Provide the (x, y) coordinate of the cell's center where the given text is located.  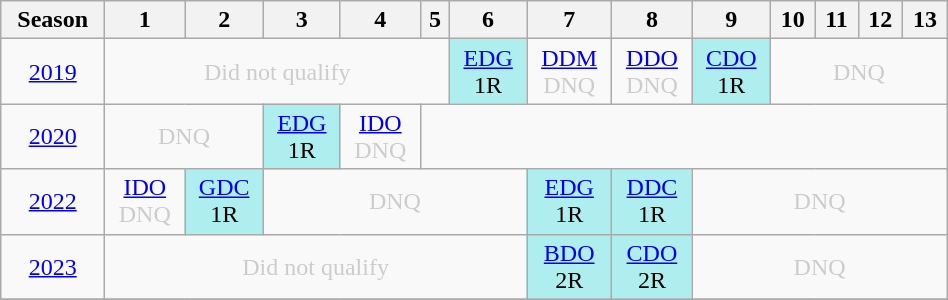
2022 (53, 202)
2 (224, 20)
2023 (53, 266)
DDMDNQ (570, 72)
GDC1R (224, 202)
Season (53, 20)
13 (926, 20)
1 (145, 20)
6 (488, 20)
11 (836, 20)
DDC1R (652, 202)
DDODNQ (652, 72)
12 (880, 20)
2020 (53, 136)
9 (731, 20)
3 (302, 20)
CDO2R (652, 266)
4 (380, 20)
5 (434, 20)
10 (794, 20)
8 (652, 20)
CDO1R (731, 72)
7 (570, 20)
2019 (53, 72)
BDO2R (570, 266)
